Extract the [x, y] coordinate from the center of the cell holding the provided text.  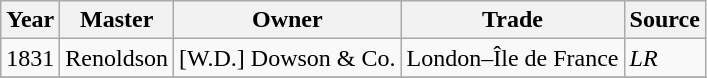
Renoldson [117, 58]
London–Île de France [512, 58]
LR [664, 58]
Year [30, 20]
Master [117, 20]
Source [664, 20]
Trade [512, 20]
[W.D.] Dowson & Co. [288, 58]
Owner [288, 20]
1831 [30, 58]
